Pinpoint the cell where the given text exists, returning its [X, Y] midpoint coordinate. 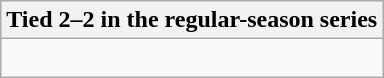
Tied 2–2 in the regular-season series [192, 20]
